Detect which cell encompasses the target text, then output its [x, y] center coordinate. 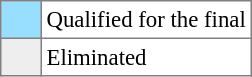
Eliminated [146, 57]
Qualified for the final [146, 20]
